Capture the cell that displays the provided text and extract its (x, y) central coordinate. 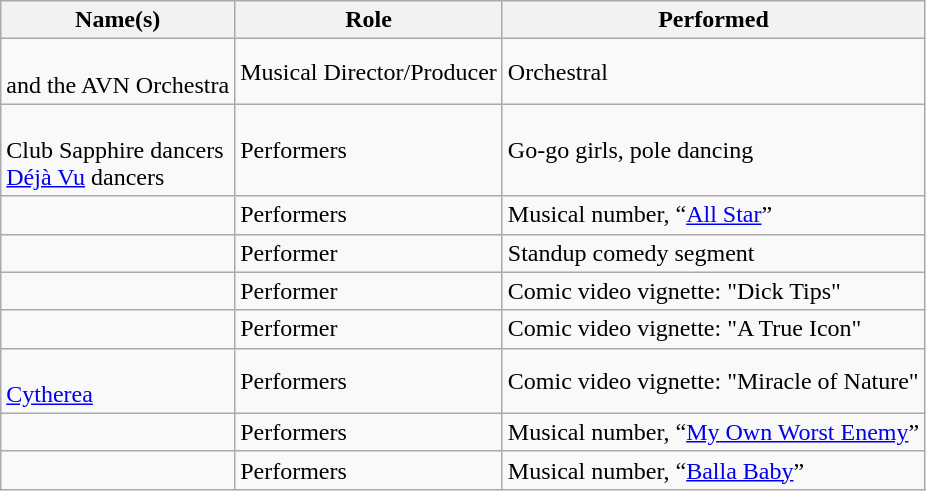
Club Sapphire dancersDéjà Vu dancers (118, 150)
Standup comedy segment (713, 253)
Musical number, “Balla Baby” (713, 470)
Comic video vignette: "Dick Tips" (713, 291)
Musical Director/Producer (369, 72)
Performed (713, 20)
Musical number, “My Own Worst Enemy” (713, 432)
Go-go girls, pole dancing (713, 150)
Name(s) (118, 20)
Role (369, 20)
Orchestral (713, 72)
Cytherea (118, 380)
Musical number, “All Star” (713, 215)
Comic video vignette: "A True Icon" (713, 329)
and the AVN Orchestra (118, 72)
Comic video vignette: "Miracle of Nature" (713, 380)
